Determine the [X, Y] coordinate at the center of the cell enclosing the given text.  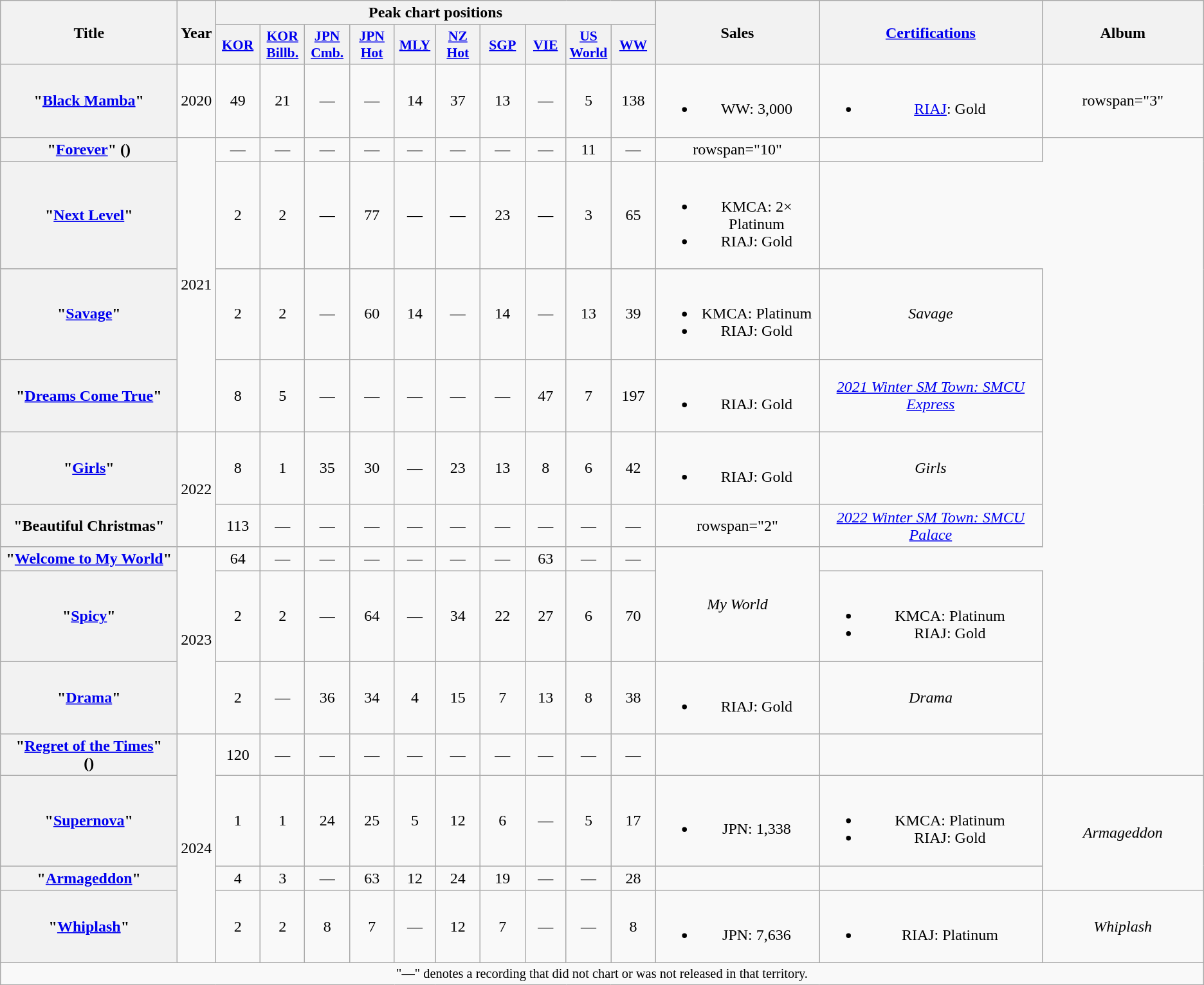
77 [372, 215]
39 [634, 314]
37 [458, 100]
"Drama" [89, 697]
rowspan="10" [737, 149]
WW [634, 45]
27 [545, 616]
"—" denotes a recording that did not chart or was not released in that territory. [602, 974]
25 [372, 821]
"Supernova" [89, 821]
WW: 3,000 [737, 100]
JPN: 7,636 [737, 926]
Drama [931, 697]
Savage [931, 314]
47 [545, 395]
120 [238, 755]
My World [737, 603]
SGP [503, 45]
"Girls" [89, 468]
"Beautiful Christmas" [89, 525]
"Dreams Come True" [89, 395]
Year [197, 32]
Album [1123, 32]
17 [634, 821]
"Regret of the Times"() [89, 755]
VIE [545, 45]
2021 [197, 284]
"Spicy" [89, 616]
rowspan="2" [737, 525]
KOR [238, 45]
"Forever" () [89, 149]
22 [503, 616]
JPNCmb. [327, 45]
USWorld [588, 45]
"Armageddon" [89, 878]
36 [327, 697]
28 [634, 878]
rowspan="3" [1123, 100]
30 [372, 468]
38 [634, 697]
JPN: 1,338 [737, 821]
60 [372, 314]
49 [238, 100]
2022 Winter SM Town: SMCU Palace [931, 525]
Certifications [931, 32]
JPNHot [372, 45]
Peak chart positions [435, 13]
197 [634, 395]
2023 [197, 640]
Armageddon [1123, 833]
11 [588, 149]
"Savage" [89, 314]
"Welcome to My World" [89, 558]
NZHot [458, 45]
19 [503, 878]
2020 [197, 100]
KORBillb. [282, 45]
MLY [415, 45]
Whiplash [1123, 926]
42 [634, 468]
138 [634, 100]
RIAJ: Platinum [931, 926]
70 [634, 616]
65 [634, 215]
2024 [197, 849]
21 [282, 100]
Sales [737, 32]
"Next Level" [89, 215]
Girls [931, 468]
2021 Winter SM Town: SMCU Express [931, 395]
15 [458, 697]
Title [89, 32]
35 [327, 468]
KMCA: 2× Platinum RIAJ: Gold [737, 215]
2022 [197, 489]
113 [238, 525]
"Black Mamba" [89, 100]
"Whiplash" [89, 926]
